Scan for the cell matching the given text and deliver its (X, Y) coordinate at center. 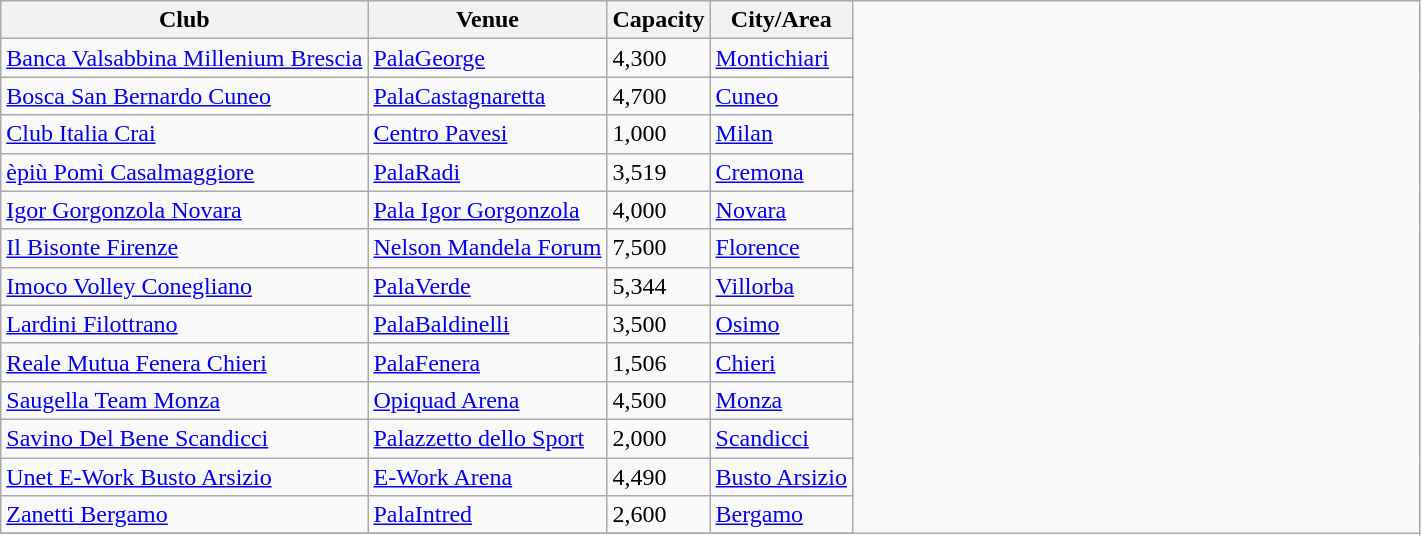
Unet E-Work Busto Arsizio (184, 477)
2,000 (658, 438)
Saugella Team Monza (184, 400)
Pala Igor Gorgonzola (488, 210)
PalaFenera (488, 362)
Villorba (781, 286)
Banca Valsabbina Millenium Brescia (184, 58)
Nelson Mandela Forum (488, 248)
Milan (781, 134)
7,500 (658, 248)
Zanetti Bergamo (184, 515)
Savino Del Bene Scandicci (184, 438)
Reale Mutua Fenera Chieri (184, 362)
3,519 (658, 172)
Club Italia Crai (184, 134)
E-Work Arena (488, 477)
Centro Pavesi (488, 134)
PalaCastagnaretta (488, 96)
Palazzetto dello Sport (488, 438)
PalaVerde (488, 286)
Il Bisonte Firenze (184, 248)
2,600 (658, 515)
Igor Gorgonzola Novara (184, 210)
4,000 (658, 210)
Cuneo (781, 96)
Scandicci (781, 438)
PalaGeorge (488, 58)
4,500 (658, 400)
Imoco Volley Conegliano (184, 286)
Montichiari (781, 58)
Novara (781, 210)
Cremona (781, 172)
4,300 (658, 58)
Venue (488, 20)
Lardini Filottrano (184, 324)
3,500 (658, 324)
Club (184, 20)
Bosca San Bernardo Cuneo (184, 96)
PalaRadi (488, 172)
1,000 (658, 134)
Monza (781, 400)
Chieri (781, 362)
Capacity (658, 20)
Busto Arsizio (781, 477)
1,506 (658, 362)
Florence (781, 248)
City/Area (781, 20)
PalaIntred (488, 515)
èpiù Pomì Casalmaggiore (184, 172)
Opiquad Arena (488, 400)
Osimo (781, 324)
Bergamo (781, 515)
PalaBaldinelli (488, 324)
5,344 (658, 286)
4,700 (658, 96)
4,490 (658, 477)
